Scan for the cell matching the given text and deliver its [x, y] coordinate at center. 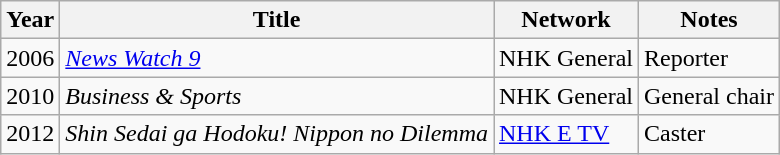
2012 [30, 134]
2006 [30, 58]
Caster [710, 134]
Year [30, 20]
General chair [710, 96]
NHK E TV [566, 134]
Network [566, 20]
Reporter [710, 58]
Title [277, 20]
News Watch 9 [277, 58]
Business & Sports [277, 96]
2010 [30, 96]
Notes [710, 20]
Shin Sedai ga Hodoku! Nippon no Dilemma [277, 134]
